Capture the cell that displays the provided text and extract its (X, Y) central coordinate. 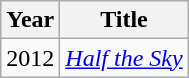
2012 (30, 58)
Title (124, 20)
Year (30, 20)
Half the Sky (124, 58)
